Capture the cell that displays the provided text and extract its [x, y] central coordinate. 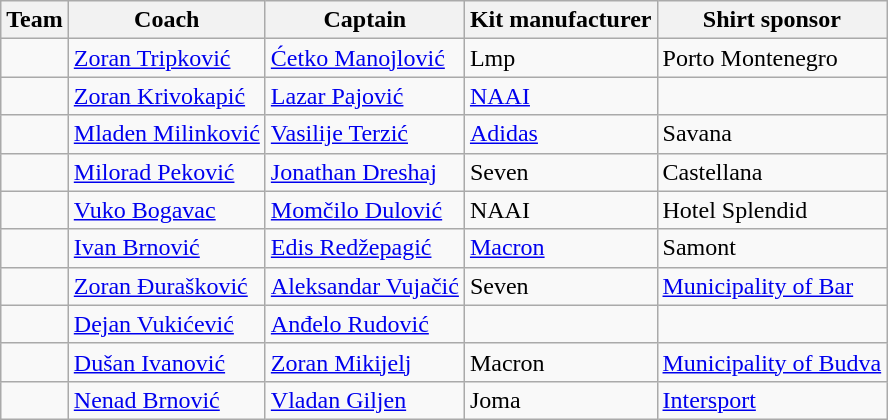
Ivan Brnović [166, 248]
Kit manufacturer [560, 20]
Vuko Bogavac [166, 210]
Adidas [560, 134]
Team [35, 20]
Lazar Pajović [364, 96]
Nenad Brnović [166, 400]
Aleksandar Vujačić [364, 286]
Zoran Krivokapić [166, 96]
Anđelo Rudović [364, 324]
Samont [772, 248]
Mladen Milinković [166, 134]
Milorad Peković [166, 172]
Momčilo Dulović [364, 210]
Vasilije Terzić [364, 134]
Zoran Mikijelj [364, 362]
Hotel Splendid [772, 210]
Vladan Giljen [364, 400]
Dejan Vukićević [166, 324]
Ćetko Manojlović [364, 58]
Shirt sponsor [772, 20]
Captain [364, 20]
Jonathan Dreshaj [364, 172]
Porto Montenegro [772, 58]
Savana [772, 134]
Intersport [772, 400]
Lmp [560, 58]
Castellana [772, 172]
Joma [560, 400]
Edis Redžepagić [364, 248]
Coach [166, 20]
Municipality of Bar [772, 286]
Zoran Tripković [166, 58]
Dušan Ivanović [166, 362]
Municipality of Budva [772, 362]
Zoran Đurašković [166, 286]
